Pinpoint the cell where the given text exists, returning its [X, Y] midpoint coordinate. 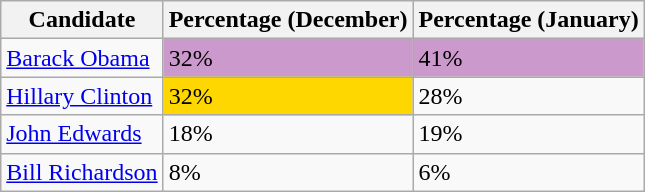
Hillary Clinton [82, 96]
Percentage (January) [528, 20]
Candidate [82, 20]
6% [528, 172]
Barack Obama [82, 58]
28% [528, 96]
Percentage (December) [288, 20]
18% [288, 134]
Bill Richardson [82, 172]
8% [288, 172]
19% [528, 134]
John Edwards [82, 134]
41% [528, 58]
